Identify which cell holds the provided text, then report its [X, Y] central coordinate. 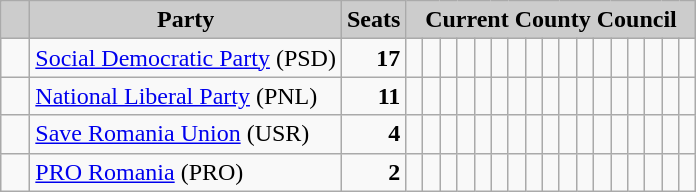
2 [373, 172]
Save Romania Union (USR) [186, 134]
17 [373, 58]
Current County Council [551, 20]
11 [373, 96]
Party [186, 20]
4 [373, 134]
Social Democratic Party (PSD) [186, 58]
Seats [373, 20]
National Liberal Party (PNL) [186, 96]
PRO Romania (PRO) [186, 172]
